Return [x, y] of the center of cell containing provided text 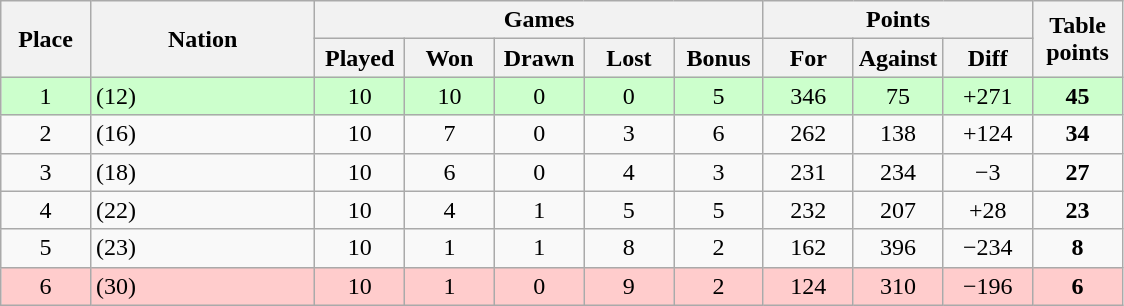
(12) [202, 96]
262 [808, 134]
Lost [629, 58]
Won [450, 58]
Tablepoints [1078, 39]
207 [898, 210]
(30) [202, 286]
Against [898, 58]
−234 [988, 248]
(23) [202, 248]
−3 [988, 172]
Games [540, 20]
(18) [202, 172]
310 [898, 286]
138 [898, 134]
−196 [988, 286]
75 [898, 96]
+28 [988, 210]
+271 [988, 96]
34 [1078, 134]
Place [46, 39]
346 [808, 96]
+124 [988, 134]
Nation [202, 39]
For [808, 58]
23 [1078, 210]
232 [808, 210]
Bonus [719, 58]
124 [808, 286]
(16) [202, 134]
Points [898, 20]
7 [450, 134]
27 [1078, 172]
396 [898, 248]
45 [1078, 96]
234 [898, 172]
(22) [202, 210]
Played [360, 58]
9 [629, 286]
Diff [988, 58]
162 [808, 248]
231 [808, 172]
Drawn [539, 58]
